Scan for the cell matching the given text and deliver its [X, Y] coordinate at center. 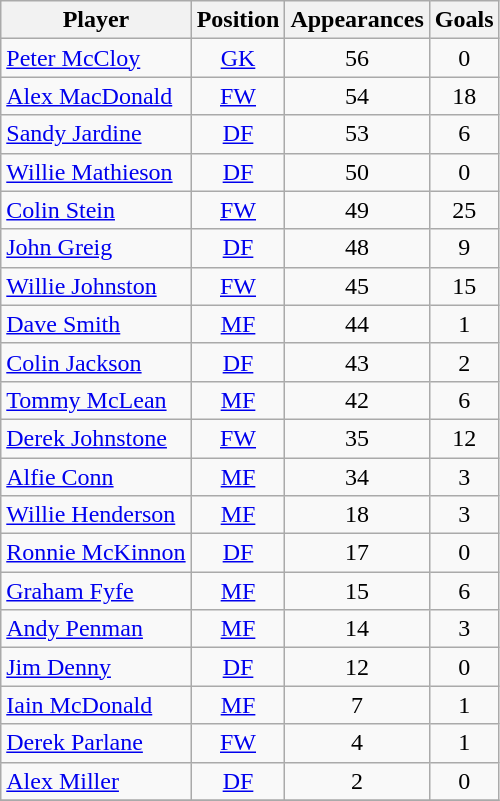
Derek Parlane [96, 743]
GK [238, 58]
44 [357, 324]
35 [357, 438]
25 [464, 210]
Alex MacDonald [96, 96]
9 [464, 248]
Jim Denny [96, 667]
Colin Jackson [96, 362]
Appearances [357, 20]
John Greig [96, 248]
53 [357, 134]
7 [357, 705]
Willie Henderson [96, 515]
Andy Penman [96, 629]
Colin Stein [96, 210]
48 [357, 248]
56 [357, 58]
43 [357, 362]
Tommy McLean [96, 400]
Position [238, 20]
50 [357, 172]
49 [357, 210]
42 [357, 400]
Sandy Jardine [96, 134]
Peter McCloy [96, 58]
Dave Smith [96, 324]
Player [96, 20]
Goals [464, 20]
4 [357, 743]
14 [357, 629]
34 [357, 477]
Derek Johnstone [96, 438]
Graham Fyfe [96, 591]
54 [357, 96]
Iain McDonald [96, 705]
Alfie Conn [96, 477]
Ronnie McKinnon [96, 553]
45 [357, 286]
Willie Johnston [96, 286]
17 [357, 553]
Alex Miller [96, 781]
Willie Mathieson [96, 172]
